Find where the given text appears and provide that cell's center as (X, Y) coordinate. 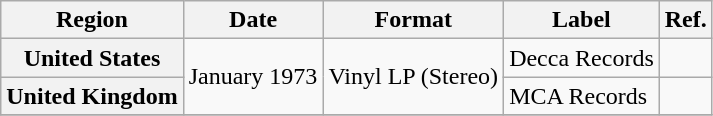
United States (92, 58)
Region (92, 20)
Format (414, 20)
Vinyl LP (Stereo) (414, 77)
Ref. (686, 20)
United Kingdom (92, 96)
January 1973 (253, 77)
Decca Records (582, 58)
Date (253, 20)
MCA Records (582, 96)
Label (582, 20)
